Return (x, y) of the center of cell containing provided text 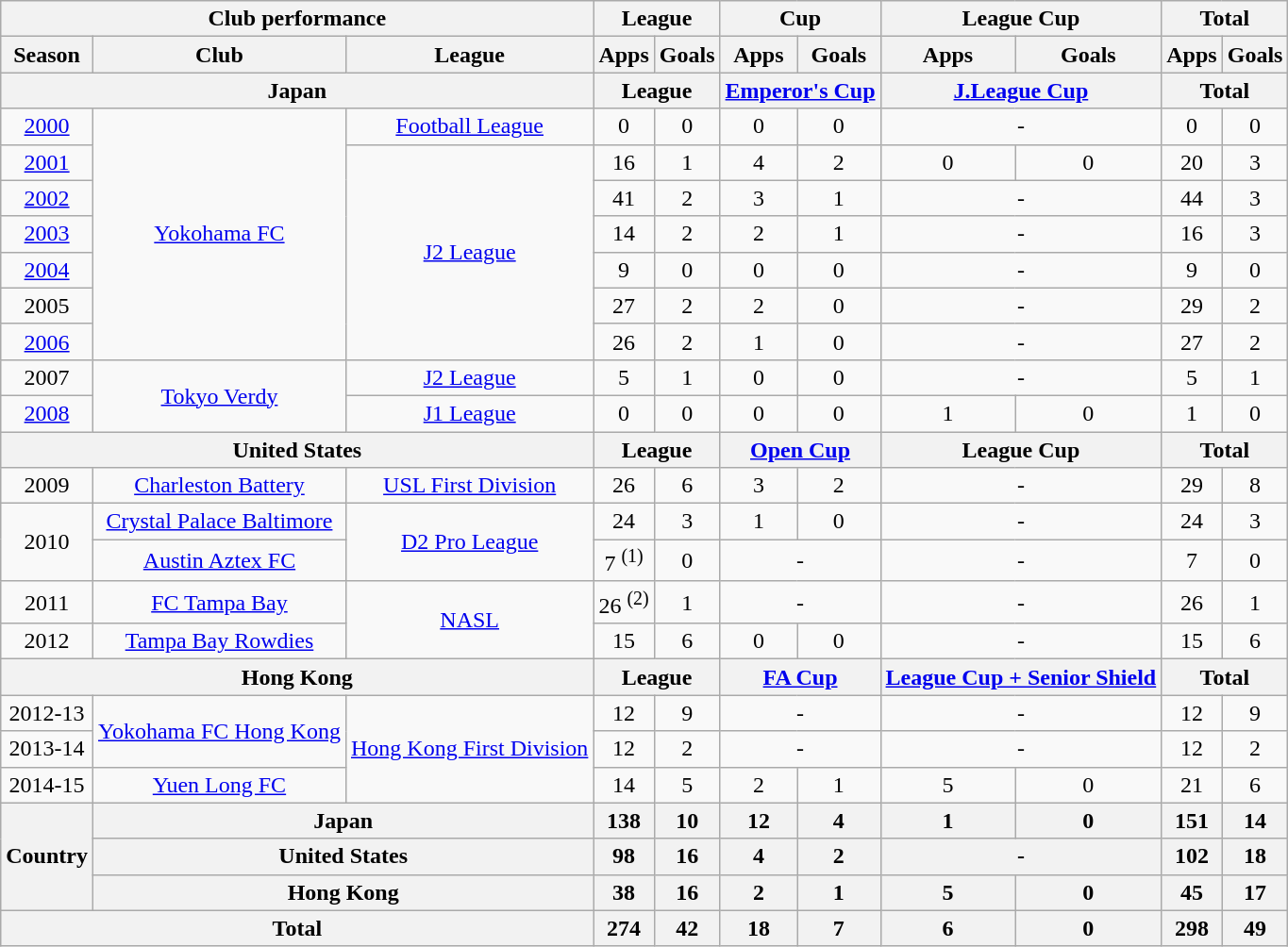
2000 (47, 126)
Yokohama FC (219, 234)
44 (1192, 198)
17 (1255, 892)
8 (1255, 486)
FC Tampa Bay (219, 602)
45 (1192, 892)
151 (1192, 821)
20 (1192, 162)
138 (624, 821)
21 (1192, 785)
Emperor's Cup (800, 91)
Tokyo Verdy (219, 395)
Tampa Bay Rowdies (219, 641)
102 (1192, 856)
Hong Kong First Division (469, 749)
FA Cup (800, 677)
2011 (47, 602)
2007 (47, 377)
2014-15 (47, 785)
Yuen Long FC (219, 785)
42 (687, 928)
Crystal Palace Baltimore (219, 522)
2006 (47, 341)
2001 (47, 162)
38 (624, 892)
J1 League (469, 413)
298 (1192, 928)
Austin Aztex FC (219, 560)
2008 (47, 413)
2002 (47, 198)
Yokohama FC Hong Kong (219, 731)
274 (624, 928)
Country (47, 856)
10 (687, 821)
Charleston Battery (219, 486)
2013-14 (47, 749)
26 (2) (624, 602)
Open Cup (800, 450)
98 (624, 856)
41 (624, 198)
NASL (469, 621)
49 (1255, 928)
Club (219, 55)
2003 (47, 234)
J.League Cup (1021, 91)
League Cup + Senior Shield (1021, 677)
2012-13 (47, 713)
Club performance (297, 19)
2004 (47, 270)
2010 (47, 543)
Cup (800, 19)
2005 (47, 306)
7 (1) (624, 560)
2012 (47, 641)
Season (47, 55)
USL First Division (469, 486)
D2 Pro League (469, 543)
Football League (469, 126)
2009 (47, 486)
